Output the [X, Y] coordinate of the center of the cell containing the given text.  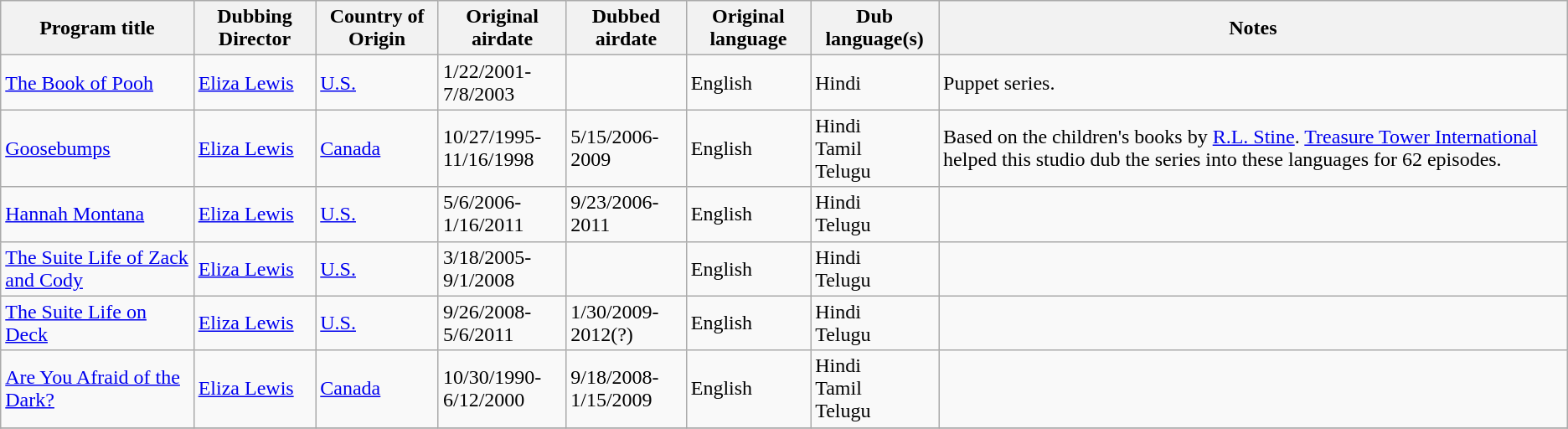
Notes [1253, 28]
9/18/2008-1/15/2009 [627, 389]
Dubbed airdate [627, 28]
Original language [748, 28]
10/27/1995-11/16/1998 [502, 148]
9/23/2006-2011 [627, 214]
10/30/1990-6/12/2000 [502, 389]
Puppet series. [1253, 82]
Original airdate [502, 28]
5/15/2006-2009 [627, 148]
3/18/2005-9/1/2008 [502, 268]
The Suite Life of Zack and Cody [97, 268]
9/26/2008-5/6/2011 [502, 323]
Dub language(s) [874, 28]
Country of Origin [377, 28]
Based on the children's books by R.L. Stine. Treasure Tower International helped this studio dub the series into these languages for 62 episodes. [1253, 148]
Goosebumps [97, 148]
1/22/2001-7/8/2003 [502, 82]
1/30/2009-2012(?) [627, 323]
The Suite Life on Deck [97, 323]
The Book of Pooh [97, 82]
5/6/2006-1/16/2011 [502, 214]
Hannah Montana [97, 214]
Program title [97, 28]
Dubbing Director [255, 28]
Are You Afraid of the Dark? [97, 389]
Hindi [874, 82]
